Find where the given text appears and provide that cell's center as (x, y) coordinate. 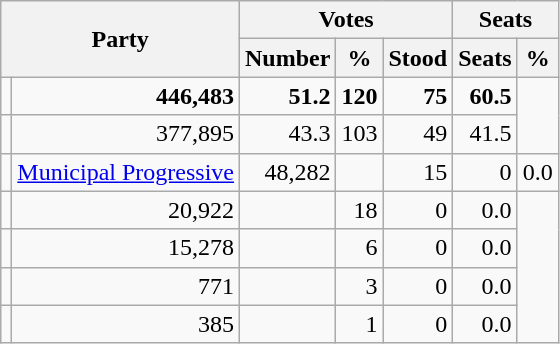
3 (360, 286)
Party (120, 39)
385 (126, 324)
Votes (346, 20)
48,282 (288, 172)
120 (360, 96)
15 (418, 172)
60.5 (485, 96)
377,895 (126, 134)
49 (418, 134)
Municipal Progressive (126, 172)
43.3 (288, 134)
18 (360, 210)
771 (126, 286)
20,922 (126, 210)
103 (360, 134)
75 (418, 96)
Stood (418, 58)
446,483 (126, 96)
Number (288, 58)
6 (360, 248)
1 (360, 324)
51.2 (288, 96)
15,278 (126, 248)
41.5 (485, 134)
